Search for the cell housing the specified text and yield its [X, Y] center coordinate. 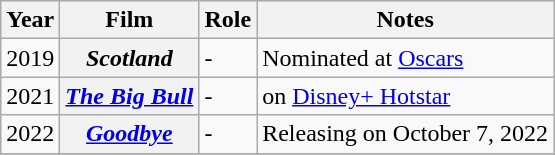
Notes [406, 20]
Scotland [130, 58]
Role [228, 20]
Nominated at Oscars [406, 58]
2019 [30, 58]
Goodbye [130, 134]
Releasing on October 7, 2022 [406, 134]
2022 [30, 134]
Film [130, 20]
Year [30, 20]
2021 [30, 96]
The Big Bull [130, 96]
on Disney+ Hotstar [406, 96]
